Pinpoint the cell where the given text exists, returning its (x, y) midpoint coordinate. 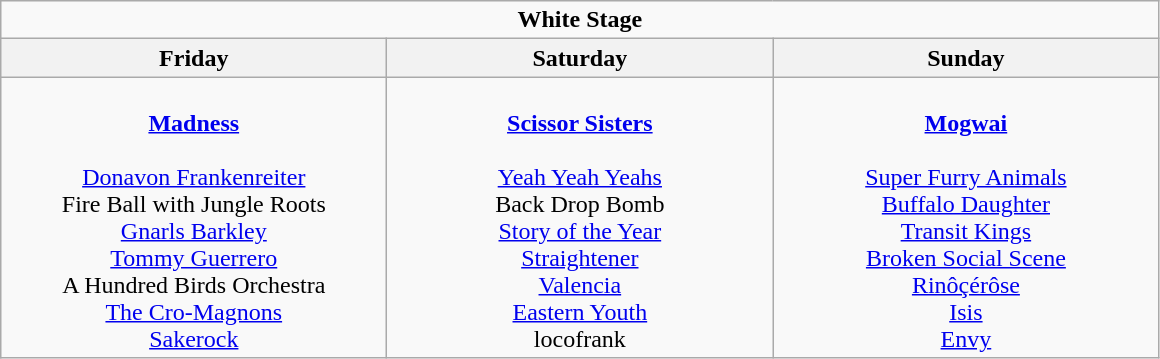
Sunday (966, 58)
White Stage (580, 20)
Saturday (580, 58)
Friday (194, 58)
Mogwai Super Furry Animals Buffalo Daughter Transit Kings Broken Social Scene Rinôçérôse Isis Envy (966, 218)
Madness Donavon Frankenreiter Fire Ball with Jungle Roots Gnarls Barkley Tommy Guerrero A Hundred Birds Orchestra The Cro-Magnons Sakerock (194, 218)
Scissor Sisters Yeah Yeah Yeahs Back Drop Bomb Story of the Year Straightener Valencia Eastern Youth locofrank (580, 218)
